Extract the (X, Y) coordinate from the center of the cell holding the provided text.  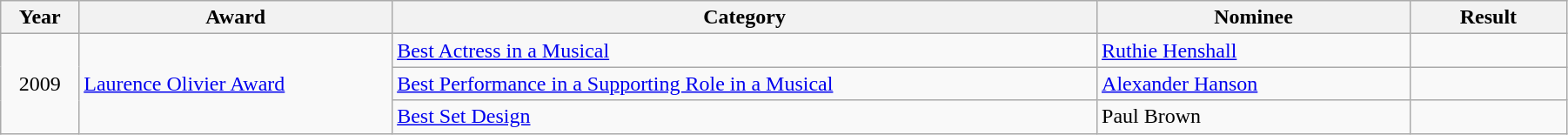
Laurence Olivier Award (236, 84)
Ruthie Henshall (1254, 51)
Paul Brown (1254, 117)
Award (236, 17)
Alexander Hanson (1254, 84)
Category (745, 17)
Result (1488, 17)
Best Actress in a Musical (745, 51)
Nominee (1254, 17)
Year (40, 17)
Best Set Design (745, 117)
2009 (40, 84)
Best Performance in a Supporting Role in a Musical (745, 84)
